Capture the cell that displays the provided text and extract its (x, y) central coordinate. 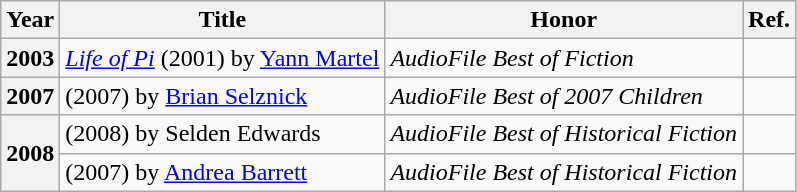
(2007) by Andrea Barrett (222, 172)
Ref. (770, 20)
Year (30, 20)
Honor (564, 20)
(2008) by Selden Edwards (222, 134)
2003 (30, 58)
2008 (30, 153)
AudioFile Best of 2007 Children (564, 96)
Life of Pi (2001) by Yann Martel (222, 58)
AudioFile Best of Fiction (564, 58)
Title (222, 20)
(2007) by Brian Selznick (222, 96)
2007 (30, 96)
